Scan for the cell matching the given text and deliver its (X, Y) coordinate at center. 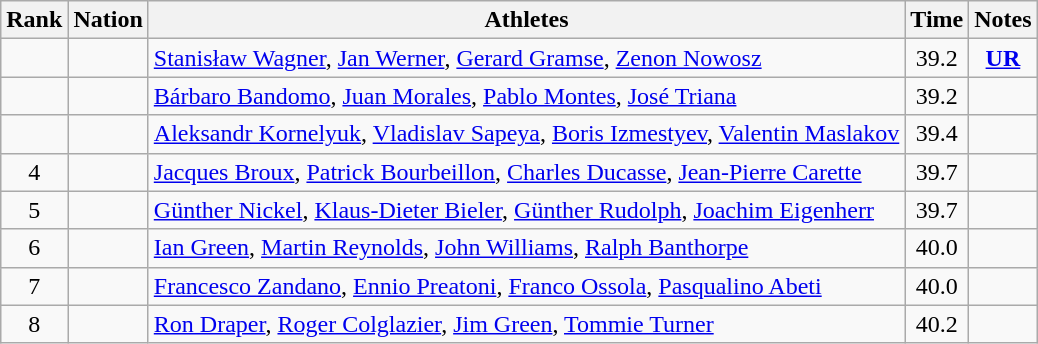
Rank (34, 20)
Notes (1003, 20)
UR (1003, 58)
Time (937, 20)
40.2 (937, 324)
39.4 (937, 134)
Jacques Broux, Patrick Bourbeillon, Charles Ducasse, Jean-Pierre Carette (526, 172)
Ian Green, Martin Reynolds, John Williams, Ralph Banthorpe (526, 248)
6 (34, 248)
Bárbaro Bandomo, Juan Morales, Pablo Montes, José Triana (526, 96)
Aleksandr Kornelyuk, Vladislav Sapeya, Boris Izmestyev, Valentin Maslakov (526, 134)
Stanisław Wagner, Jan Werner, Gerard Gramse, Zenon Nowosz (526, 58)
Francesco Zandano, Ennio Preatoni, Franco Ossola, Pasqualino Abeti (526, 286)
7 (34, 286)
Ron Draper, Roger Colglazier, Jim Green, Tommie Turner (526, 324)
4 (34, 172)
Athletes (526, 20)
Nation (108, 20)
8 (34, 324)
Günther Nickel, Klaus-Dieter Bieler, Günther Rudolph, Joachim Eigenherr (526, 210)
5 (34, 210)
